Search for the cell housing the specified text and yield its [x, y] center coordinate. 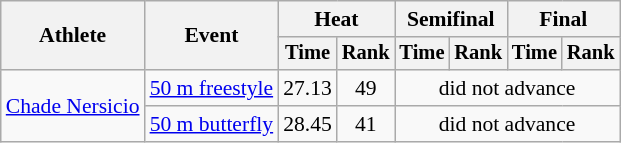
41 [366, 124]
Chade Nersicio [73, 106]
28.45 [308, 124]
50 m freestyle [212, 88]
Final [563, 19]
Semifinal [450, 19]
49 [366, 88]
Event [212, 36]
50 m butterfly [212, 124]
27.13 [308, 88]
Athlete [73, 36]
Heat [336, 19]
